Output the [X, Y] coordinate of the center of the cell containing the given text.  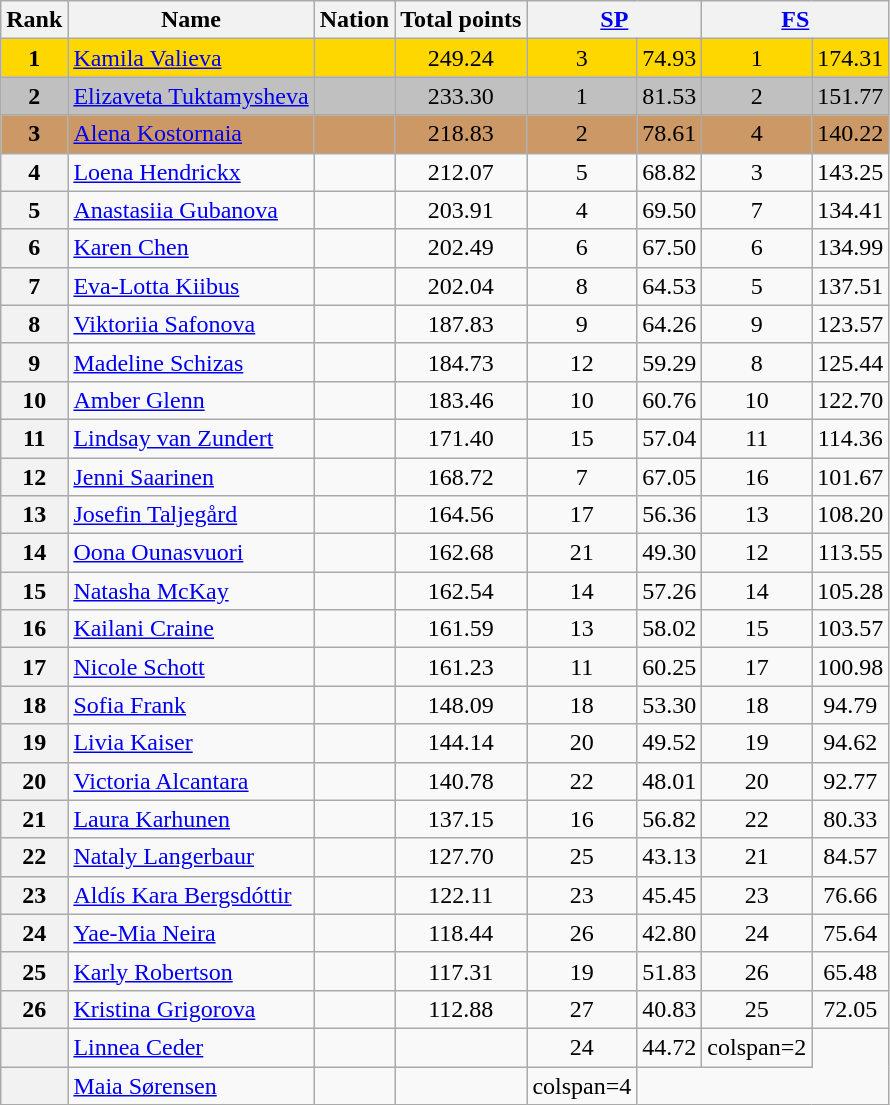
202.49 [461, 248]
Maia Sørensen [191, 1085]
Amber Glenn [191, 400]
Natasha McKay [191, 591]
81.53 [670, 96]
105.28 [850, 591]
Alena Kostornaia [191, 134]
127.70 [461, 857]
164.56 [461, 515]
Aldís Kara Bergsdóttir [191, 895]
Yae-Mia Neira [191, 933]
42.80 [670, 933]
Elizaveta Tuktamysheva [191, 96]
75.64 [850, 933]
212.07 [461, 172]
218.83 [461, 134]
48.01 [670, 781]
Kristina Grigorova [191, 1009]
59.29 [670, 362]
FS [796, 20]
174.31 [850, 58]
118.44 [461, 933]
Viktoriia Safonova [191, 324]
203.91 [461, 210]
Livia Kaiser [191, 743]
Nicole Schott [191, 667]
Nataly Langerbaur [191, 857]
45.45 [670, 895]
49.52 [670, 743]
72.05 [850, 1009]
134.41 [850, 210]
137.51 [850, 286]
56.36 [670, 515]
151.77 [850, 96]
40.83 [670, 1009]
92.77 [850, 781]
27 [582, 1009]
233.30 [461, 96]
184.73 [461, 362]
68.82 [670, 172]
183.46 [461, 400]
Lindsay van Zundert [191, 438]
148.09 [461, 705]
57.26 [670, 591]
113.55 [850, 553]
162.68 [461, 553]
94.79 [850, 705]
Victoria Alcantara [191, 781]
Anastasiia Gubanova [191, 210]
122.11 [461, 895]
161.23 [461, 667]
101.67 [850, 477]
Linnea Ceder [191, 1047]
53.30 [670, 705]
49.30 [670, 553]
123.57 [850, 324]
51.83 [670, 971]
43.13 [670, 857]
67.05 [670, 477]
94.62 [850, 743]
74.93 [670, 58]
103.57 [850, 629]
162.54 [461, 591]
137.15 [461, 819]
84.57 [850, 857]
140.78 [461, 781]
Karly Robertson [191, 971]
Oona Ounasvuori [191, 553]
Eva-Lotta Kiibus [191, 286]
65.48 [850, 971]
187.83 [461, 324]
76.66 [850, 895]
78.61 [670, 134]
112.88 [461, 1009]
colspan=2 [757, 1047]
Kamila Valieva [191, 58]
Rank [34, 20]
Josefin Taljegård [191, 515]
60.25 [670, 667]
144.14 [461, 743]
57.04 [670, 438]
143.25 [850, 172]
64.53 [670, 286]
100.98 [850, 667]
69.50 [670, 210]
161.59 [461, 629]
117.31 [461, 971]
80.33 [850, 819]
Sofia Frank [191, 705]
114.36 [850, 438]
125.44 [850, 362]
Jenni Saarinen [191, 477]
56.82 [670, 819]
Karen Chen [191, 248]
Nation [354, 20]
60.76 [670, 400]
202.04 [461, 286]
Laura Karhunen [191, 819]
SP [614, 20]
58.02 [670, 629]
140.22 [850, 134]
122.70 [850, 400]
colspan=4 [582, 1085]
Name [191, 20]
44.72 [670, 1047]
67.50 [670, 248]
171.40 [461, 438]
Madeline Schizas [191, 362]
Kailani Craine [191, 629]
168.72 [461, 477]
64.26 [670, 324]
134.99 [850, 248]
Total points [461, 20]
108.20 [850, 515]
Loena Hendrickx [191, 172]
249.24 [461, 58]
